Scan for the cell matching the given text and deliver its (x, y) coordinate at center. 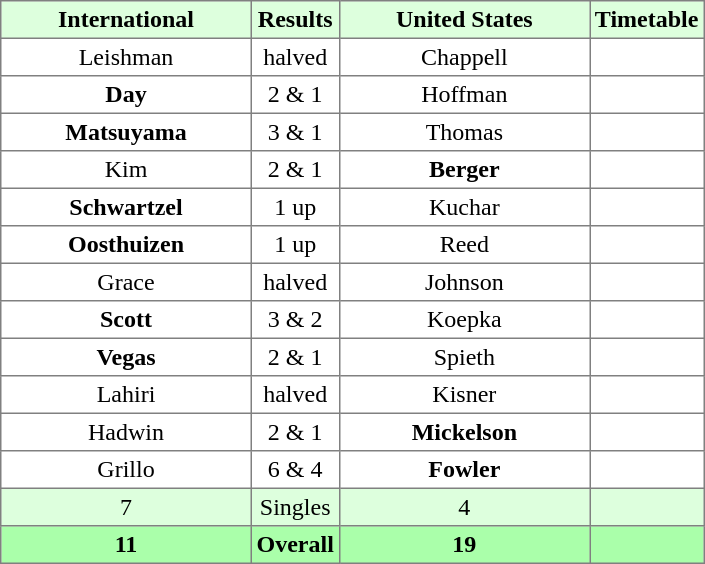
Grace (126, 282)
Spieth (464, 357)
Lahiri (126, 395)
Overall (295, 545)
Kim (126, 170)
Oosthuizen (126, 245)
Matsuyama (126, 132)
Timetable (647, 20)
Kuchar (464, 207)
Vegas (126, 357)
Grillo (126, 470)
Johnson (464, 282)
Hadwin (126, 432)
Berger (464, 170)
Day (126, 95)
Fowler (464, 470)
Scott (126, 320)
Mickelson (464, 432)
Singles (295, 507)
6 & 4 (295, 470)
Schwartzel (126, 207)
Leishman (126, 57)
Chappell (464, 57)
Results (295, 20)
3 & 1 (295, 132)
United States (464, 20)
11 (126, 545)
3 & 2 (295, 320)
4 (464, 507)
Reed (464, 245)
Hoffman (464, 95)
7 (126, 507)
Koepka (464, 320)
19 (464, 545)
International (126, 20)
Thomas (464, 132)
Kisner (464, 395)
